Output the (x, y) coordinate of the center of the cell containing the given text.  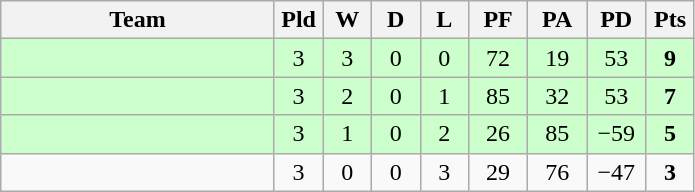
7 (670, 96)
72 (498, 58)
Team (138, 20)
−47 (616, 172)
29 (498, 172)
L (444, 20)
Pld (298, 20)
−59 (616, 134)
5 (670, 134)
D (396, 20)
76 (558, 172)
19 (558, 58)
W (348, 20)
PD (616, 20)
9 (670, 58)
Pts (670, 20)
26 (498, 134)
32 (558, 96)
PA (558, 20)
PF (498, 20)
